Return the (X, Y) coordinate for the center point of the cell that contains the specified text.  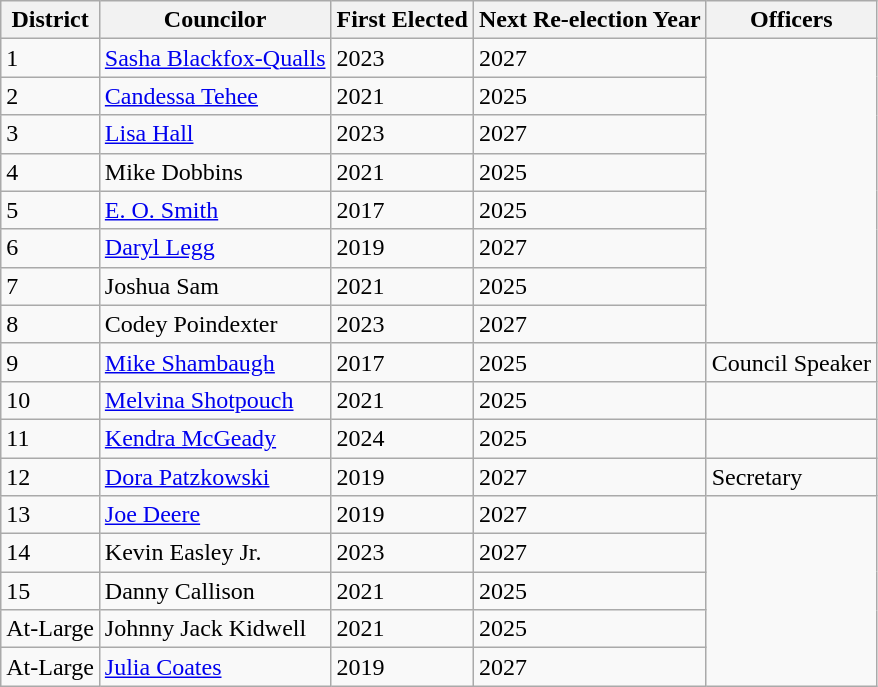
Next Re-election Year (590, 20)
1 (50, 58)
7 (50, 286)
Councilor (215, 20)
Secretary (791, 477)
Codey Poindexter (215, 324)
2024 (402, 438)
Kevin Easley Jr. (215, 553)
Johnny Jack Kidwell (215, 629)
Melvina Shotpouch (215, 400)
10 (50, 400)
12 (50, 477)
Sasha Blackfox-Qualls (215, 58)
Mike Shambaugh (215, 362)
Danny Callison (215, 591)
Mike Dobbins (215, 172)
Daryl Legg (215, 248)
13 (50, 515)
4 (50, 172)
Candessa Tehee (215, 96)
Dora Patzkowski (215, 477)
14 (50, 553)
11 (50, 438)
Joshua Sam (215, 286)
9 (50, 362)
2 (50, 96)
First Elected (402, 20)
Lisa Hall (215, 134)
Julia Coates (215, 667)
8 (50, 324)
E. O. Smith (215, 210)
Kendra McGeady (215, 438)
5 (50, 210)
Joe Deere (215, 515)
15 (50, 591)
Council Speaker (791, 362)
3 (50, 134)
6 (50, 248)
Officers (791, 20)
District (50, 20)
